From the cell containing the given text, extract its center point as [x, y] coordinate. 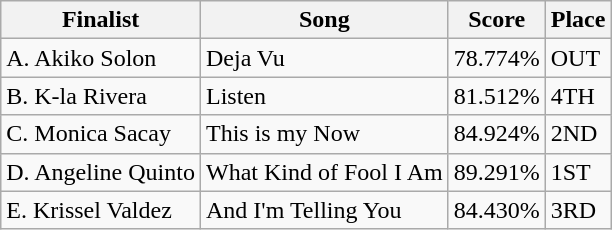
1ST [578, 172]
81.512% [496, 96]
84.924% [496, 134]
2ND [578, 134]
Song [324, 20]
E. Krissel Valdez [101, 210]
89.291% [496, 172]
Score [496, 20]
Finalist [101, 20]
Deja Vu [324, 58]
C. Monica Sacay [101, 134]
This is my Now [324, 134]
B. K-la Rivera [101, 96]
A. Akiko Solon [101, 58]
And I'm Telling You [324, 210]
D. Angeline Quinto [101, 172]
4TH [578, 96]
3RD [578, 210]
84.430% [496, 210]
Listen [324, 96]
OUT [578, 58]
What Kind of Fool I Am [324, 172]
Place [578, 20]
78.774% [496, 58]
